Determine the (X, Y) coordinate at the center of the cell enclosing the given text.  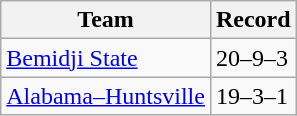
Team (106, 20)
19–3–1 (253, 96)
Alabama–Huntsville (106, 96)
20–9–3 (253, 58)
Bemidji State (106, 58)
Record (253, 20)
